Pinpoint the cell where the given text exists, returning its (X, Y) midpoint coordinate. 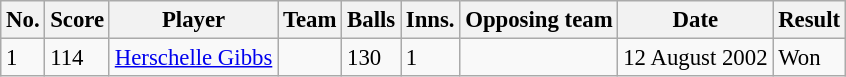
Herschelle Gibbs (193, 58)
Score (78, 20)
Opposing team (539, 20)
Result (810, 20)
Won (810, 58)
114 (78, 58)
No. (23, 20)
Player (193, 20)
Date (696, 20)
Inns. (430, 20)
Balls (372, 20)
130 (372, 58)
Team (310, 20)
12 August 2002 (696, 58)
